Extract the (x, y) coordinate from the center of the cell holding the provided text.  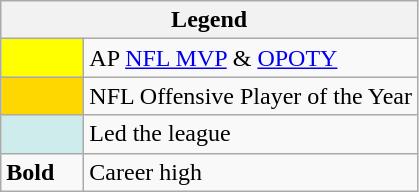
Legend (210, 20)
Led the league (251, 134)
Bold (42, 172)
AP NFL MVP & OPOTY (251, 58)
NFL Offensive Player of the Year (251, 96)
Career high (251, 172)
